Locate the cell with the specified text and output its (X, Y) center coordinate. 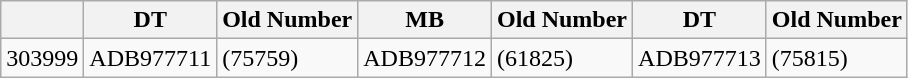
MB (425, 20)
(61825) (562, 58)
ADB977712 (425, 58)
ADB977713 (700, 58)
(75815) (836, 58)
303999 (42, 58)
(75759) (288, 58)
ADB977711 (150, 58)
